Find where the given text appears and provide that cell's center as (x, y) coordinate. 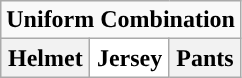
Uniform Combination (121, 20)
Pants (204, 58)
Helmet (46, 58)
Jersey (130, 58)
